Pinpoint the cell where the given text exists, returning its [x, y] midpoint coordinate. 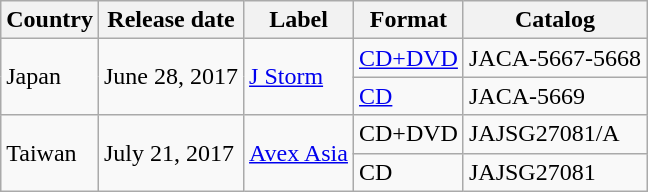
Avex Asia [299, 153]
Label [299, 20]
July 21, 2017 [170, 153]
JACA-5667-5668 [554, 58]
Catalog [554, 20]
JAJSG27081/A [554, 134]
JACA-5669 [554, 96]
JAJSG27081 [554, 172]
June 28, 2017 [170, 77]
Format [408, 20]
J Storm [299, 77]
Taiwan [50, 153]
Country [50, 20]
Release date [170, 20]
Japan [50, 77]
